Return the (x, y) coordinate for the center point of the cell that contains the specified text.  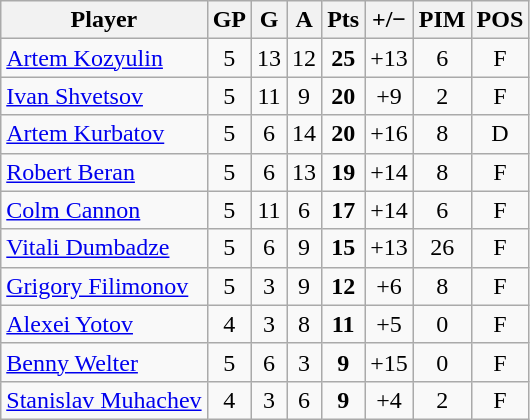
Artem Kozyulin (104, 58)
+15 (390, 362)
+16 (390, 134)
Ivan Shvetsov (104, 96)
Artem Kurbatov (104, 134)
Grigory Filimonov (104, 286)
+5 (390, 324)
14 (304, 134)
G (270, 20)
PIM (442, 20)
POS (500, 20)
GP (229, 20)
Player (104, 20)
Benny Welter (104, 362)
26 (442, 248)
+4 (390, 400)
Colm Cannon (104, 210)
25 (344, 58)
Robert Beran (104, 172)
Alexei Yotov (104, 324)
+/− (390, 20)
+9 (390, 96)
15 (344, 248)
A (304, 20)
19 (344, 172)
D (500, 134)
Pts (344, 20)
+6 (390, 286)
Vitali Dumbadze (104, 248)
17 (344, 210)
Stanislav Muhachev (104, 400)
